Return [x, y] of the center of cell containing provided text 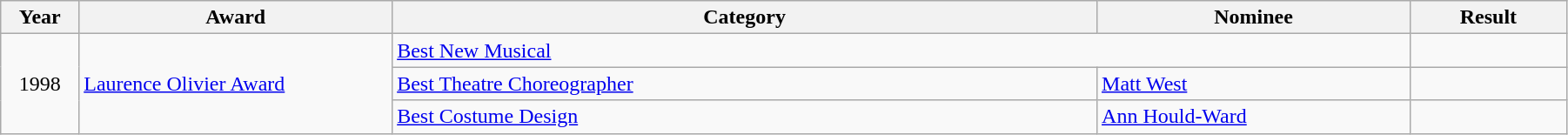
Ann Hould-Ward [1254, 117]
Award [236, 17]
Nominee [1254, 17]
1998 [40, 84]
Year [40, 17]
Best Theatre Choreographer [745, 84]
Matt West [1254, 84]
Category [745, 17]
Result [1488, 17]
Best New Musical [901, 51]
Best Costume Design [745, 117]
Laurence Olivier Award [236, 84]
